Identify which cell holds the provided text, then report its [X, Y] central coordinate. 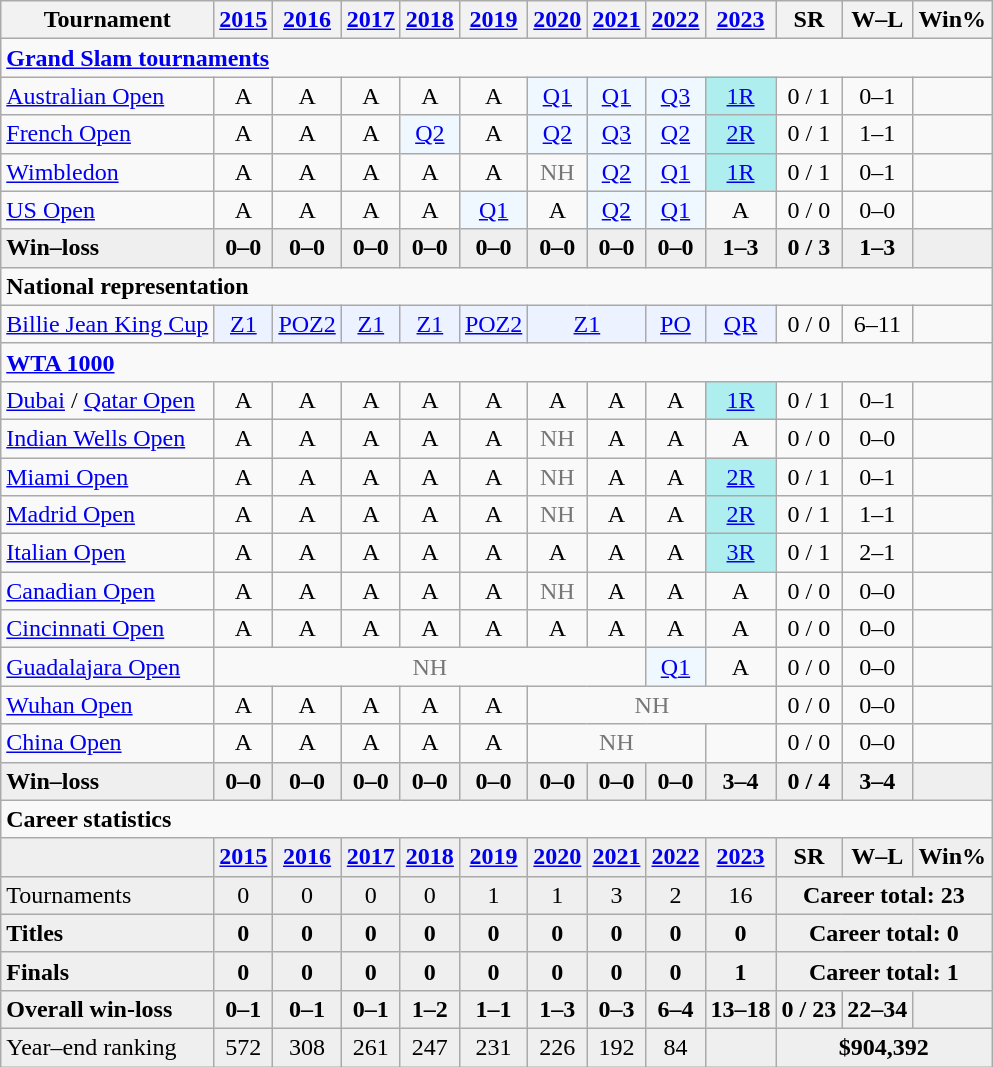
Australian Open [108, 96]
0 / 4 [809, 781]
Indian Wells Open [108, 438]
2 [676, 895]
Year–end ranking [108, 1047]
247 [430, 1047]
Finals [108, 971]
3 [616, 895]
National representation [496, 286]
Overall win-loss [108, 1009]
Wimbledon [108, 172]
0 / 3 [809, 248]
13–18 [740, 1009]
6–4 [676, 1009]
Guadalajara Open [108, 667]
226 [558, 1047]
192 [616, 1047]
3R [740, 553]
US Open [108, 210]
PO [676, 324]
231 [493, 1047]
$904,392 [884, 1047]
Madrid Open [108, 515]
Cincinnati Open [108, 629]
Tournament [108, 20]
Tournaments [108, 895]
French Open [108, 134]
Career statistics [496, 819]
QR [740, 324]
6–11 [878, 324]
0 / 23 [809, 1009]
1–2 [430, 1009]
Canadian Open [108, 591]
261 [370, 1047]
572 [244, 1047]
Titles [108, 933]
China Open [108, 743]
Miami Open [108, 477]
Dubai / Qatar Open [108, 400]
22–34 [878, 1009]
Wuhan Open [108, 705]
84 [676, 1047]
Billie Jean King Cup [108, 324]
Career total: 0 [884, 933]
WTA 1000 [496, 362]
0–3 [616, 1009]
308 [307, 1047]
Italian Open [108, 553]
Grand Slam tournaments [496, 58]
Career total: 1 [884, 971]
16 [740, 895]
2–1 [878, 553]
Career total: 23 [884, 895]
